Return [X, Y] of the center of cell containing provided text 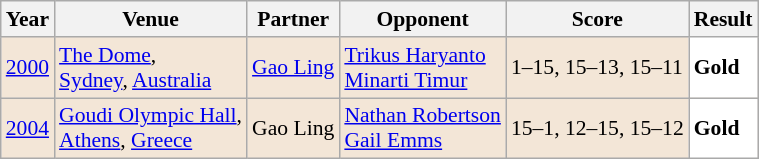
Score [598, 19]
2004 [28, 128]
Nathan Robertson Gail Emms [422, 128]
Result [724, 19]
Trikus Haryanto Minarti Timur [422, 68]
1–15, 15–13, 15–11 [598, 68]
Goudi Olympic Hall,Athens, Greece [150, 128]
Partner [293, 19]
The Dome,Sydney, Australia [150, 68]
Year [28, 19]
Venue [150, 19]
2000 [28, 68]
Opponent [422, 19]
15–1, 12–15, 15–12 [598, 128]
